Search for the cell housing the specified text and yield its (X, Y) center coordinate. 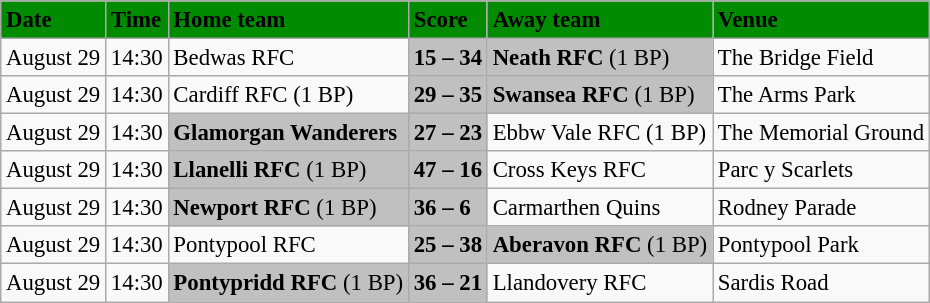
Pontypool Park (820, 245)
The Bridge Field (820, 57)
36 – 21 (448, 283)
Pontypridd RFC (1 BP) (288, 283)
Glamorgan Wanderers (288, 133)
Home team (288, 20)
The Arms Park (820, 95)
Llandovery RFC (600, 283)
Date (54, 20)
Llanelli RFC (1 BP) (288, 170)
Venue (820, 20)
Cardiff RFC (1 BP) (288, 95)
Sardis Road (820, 283)
Carmarthen Quins (600, 208)
15 – 34 (448, 57)
Pontypool RFC (288, 245)
The Memorial Ground (820, 133)
Away team (600, 20)
Neath RFC (1 BP) (600, 57)
36 – 6 (448, 208)
Parc y Scarlets (820, 170)
Cross Keys RFC (600, 170)
29 – 35 (448, 95)
Bedwas RFC (288, 57)
Aberavon RFC (1 BP) (600, 245)
25 – 38 (448, 245)
47 – 16 (448, 170)
27 – 23 (448, 133)
Swansea RFC (1 BP) (600, 95)
Newport RFC (1 BP) (288, 208)
Rodney Parade (820, 208)
Time (138, 20)
Ebbw Vale RFC (1 BP) (600, 133)
Score (448, 20)
